Return (x, y) of the center of cell containing provided text 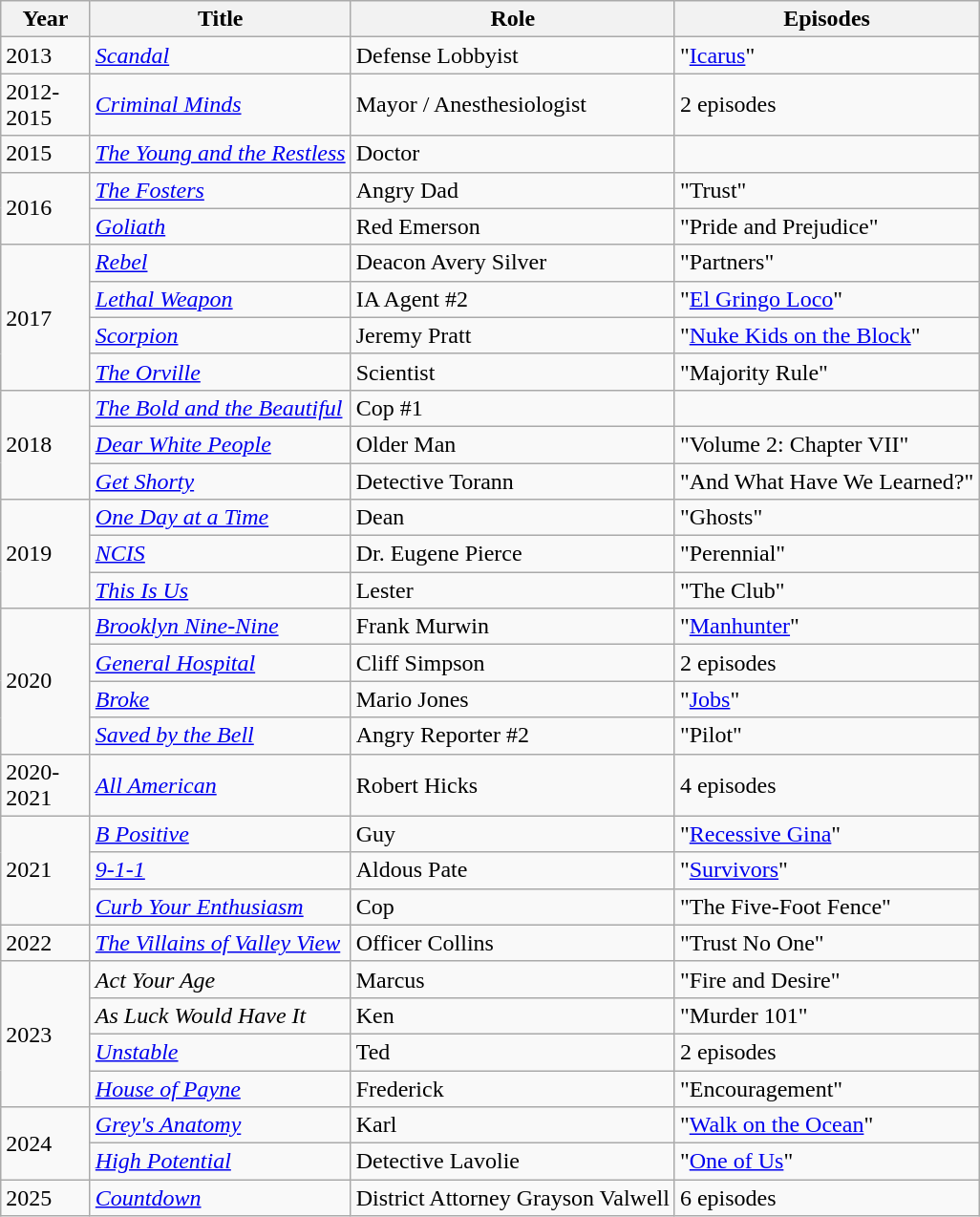
Episodes (826, 19)
Robert Hicks (512, 785)
Scandal (220, 55)
NCIS (220, 554)
2018 (46, 444)
District Attorney Grayson Valwell (512, 1198)
Mario Jones (512, 699)
2013 (46, 55)
The Orville (220, 372)
B Positive (220, 834)
"The Five-Foot Fence" (826, 907)
2020 (46, 681)
"Walk on the Ocean" (826, 1125)
Scientist (512, 372)
2016 (46, 208)
Karl (512, 1125)
Grey's Anatomy (220, 1125)
This Is Us (220, 590)
"El Gringo Loco" (826, 299)
Ted (512, 1052)
Brooklyn Nine-Nine (220, 627)
"One of Us" (826, 1162)
2024 (46, 1143)
"The Club" (826, 590)
Criminal Minds (220, 105)
"Partners" (826, 263)
9-1-1 (220, 870)
Officer Collins (512, 943)
4 episodes (826, 785)
2021 (46, 870)
The Villains of Valley View (220, 943)
General Hospital (220, 663)
One Day at a Time (220, 518)
"Perennial" (826, 554)
House of Payne (220, 1088)
Ken (512, 1015)
"Recessive Gina" (826, 834)
Frank Murwin (512, 627)
Get Shorty (220, 480)
"Nuke Kids on the Block" (826, 335)
"Majority Rule" (826, 372)
Curb Your Enthusiasm (220, 907)
Countdown (220, 1198)
"Pride and Prejudice" (826, 226)
2022 (46, 943)
Dear White People (220, 444)
Saved by the Bell (220, 736)
"Manhunter" (826, 627)
Role (512, 19)
All American (220, 785)
2017 (46, 317)
Angry Reporter #2 (512, 736)
2023 (46, 1034)
Rebel (220, 263)
Detective Lavolie (512, 1162)
Year (46, 19)
Cliff Simpson (512, 663)
6 episodes (826, 1198)
"Survivors" (826, 870)
Dean (512, 518)
Older Man (512, 444)
Scorpion (220, 335)
Broke (220, 699)
Title (220, 19)
"Murder 101" (826, 1015)
The Young and the Restless (220, 154)
Lester (512, 590)
Aldous Pate (512, 870)
Mayor / Anesthesiologist (512, 105)
The Fosters (220, 190)
"Trust No One" (826, 943)
2025 (46, 1198)
"Icarus" (826, 55)
"Encouragement" (826, 1088)
Deacon Avery Silver (512, 263)
IA Agent #2 (512, 299)
"Volume 2: Chapter VII" (826, 444)
Cop #1 (512, 408)
Red Emerson (512, 226)
Frederick (512, 1088)
Jeremy Pratt (512, 335)
The Bold and the Beautiful (220, 408)
Lethal Weapon (220, 299)
Cop (512, 907)
Angry Dad (512, 190)
Detective Torann (512, 480)
High Potential (220, 1162)
"Jobs" (826, 699)
2019 (46, 554)
"Pilot" (826, 736)
Unstable (220, 1052)
Doctor (512, 154)
Goliath (220, 226)
"Trust" (826, 190)
2015 (46, 154)
"Fire and Desire" (826, 979)
As Luck Would Have It (220, 1015)
Guy (512, 834)
2012-2015 (46, 105)
Defense Lobbyist (512, 55)
"Ghosts" (826, 518)
Marcus (512, 979)
Act Your Age (220, 979)
"And What Have We Learned?" (826, 480)
2020-2021 (46, 785)
Dr. Eugene Pierce (512, 554)
